Determine the [X, Y] coordinate at the center of the cell enclosing the given text.  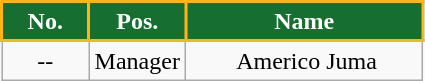
-- [46, 60]
No. [46, 22]
Americo Juma [304, 60]
Name [304, 22]
Pos. [137, 22]
Manager [137, 60]
